Find where the given text appears and provide that cell's center as (X, Y) coordinate. 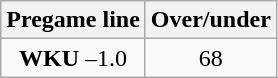
Pregame line (74, 20)
68 (210, 58)
WKU –1.0 (74, 58)
Over/under (210, 20)
